Locate the cell with the specified text and output its (x, y) center coordinate. 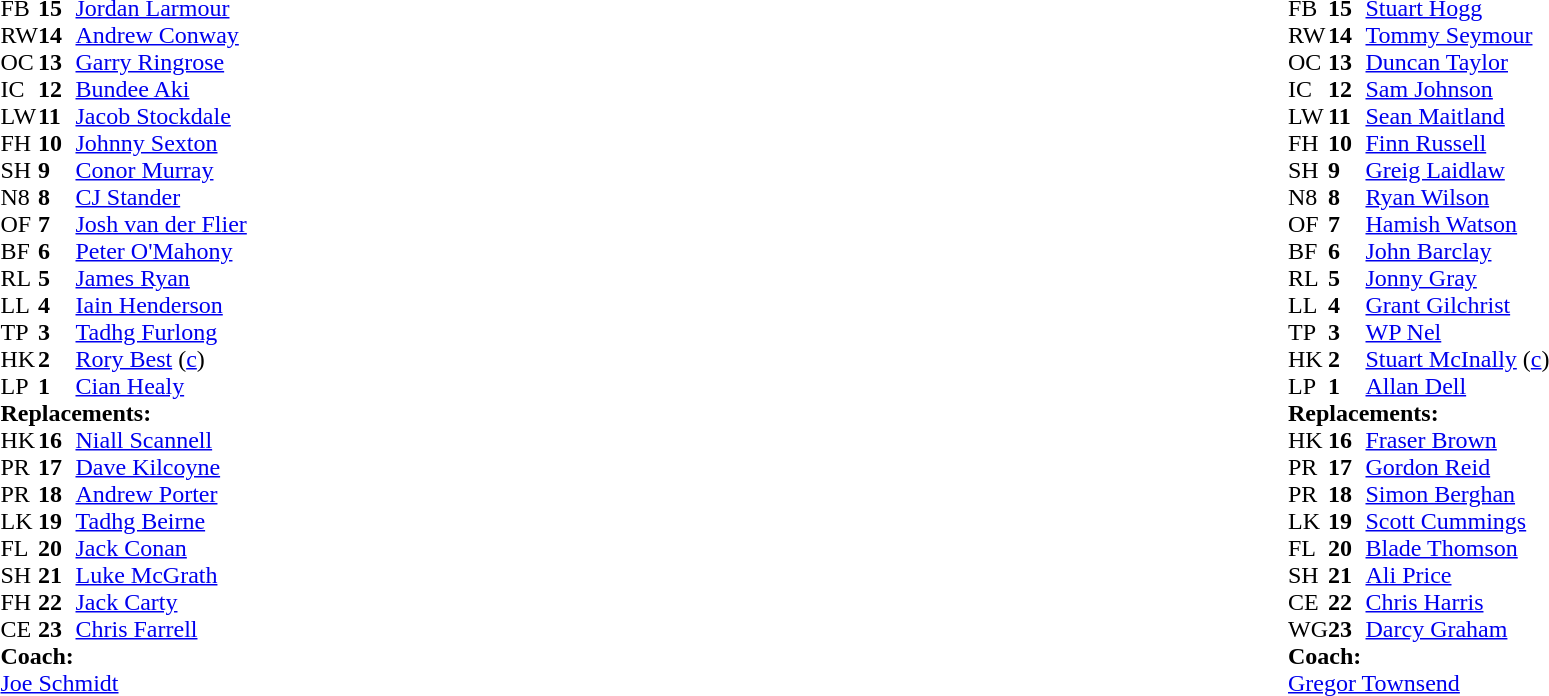
Andrew Conway (162, 36)
Jack Conan (162, 548)
Josh van der Flier (162, 224)
Bundee Aki (162, 90)
Jack Carty (162, 602)
Niall Scannell (162, 440)
Luke McGrath (162, 576)
Dave Kilcoyne (162, 468)
Chris Farrell (162, 630)
Tadhg Beirne (162, 522)
Cian Healy (162, 386)
Peter O'Mahony (162, 252)
Iain Henderson (162, 306)
CJ Stander (162, 198)
Rory Best (c) (162, 360)
Conor Murray (162, 170)
James Ryan (162, 278)
Jacob Stockdale (162, 116)
Garry Ringrose (162, 62)
Tadhg Furlong (162, 332)
WG (1308, 630)
Johnny Sexton (162, 144)
Andrew Porter (162, 494)
